Capture the cell that displays the provided text and extract its (x, y) central coordinate. 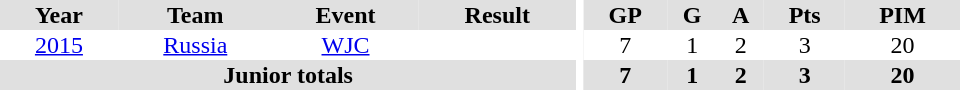
Junior totals (288, 75)
A (740, 15)
Pts (804, 15)
Russia (196, 45)
GP (625, 15)
2015 (59, 45)
WJC (346, 45)
PIM (902, 15)
G (692, 15)
Team (196, 15)
Event (346, 15)
Result (497, 15)
Year (59, 15)
